Determine the [X, Y] coordinate at the center of the cell enclosing the given text.  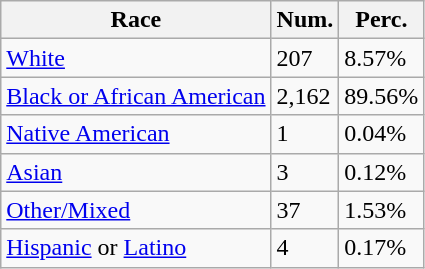
207 [305, 58]
Hispanic or Latino [136, 248]
8.57% [382, 58]
1.53% [382, 210]
Other/Mixed [136, 210]
White [136, 58]
2,162 [305, 96]
Num. [305, 20]
1 [305, 134]
Native American [136, 134]
3 [305, 172]
4 [305, 248]
Race [136, 20]
0.04% [382, 134]
37 [305, 210]
0.17% [382, 248]
Black or African American [136, 96]
Perc. [382, 20]
89.56% [382, 96]
Asian [136, 172]
0.12% [382, 172]
